Scan for the cell matching the given text and deliver its (x, y) coordinate at center. 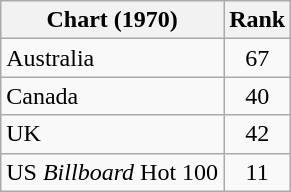
67 (258, 58)
Canada (112, 96)
UK (112, 134)
40 (258, 96)
Australia (112, 58)
Rank (258, 20)
Chart (1970) (112, 20)
11 (258, 172)
US Billboard Hot 100 (112, 172)
42 (258, 134)
